From the cell containing the given text, extract its center point as [X, Y] coordinate. 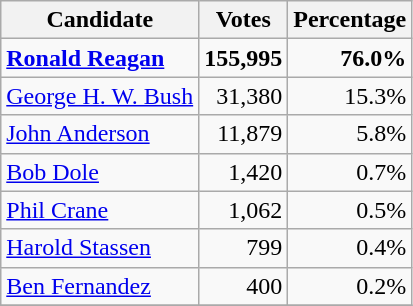
31,380 [244, 96]
0.5% [350, 210]
Bob Dole [100, 172]
15.3% [350, 96]
Candidate [100, 20]
Ronald Reagan [100, 58]
0.2% [350, 286]
George H. W. Bush [100, 96]
0.7% [350, 172]
Ben Fernandez [100, 286]
Phil Crane [100, 210]
799 [244, 248]
Votes [244, 20]
John Anderson [100, 134]
5.8% [350, 134]
11,879 [244, 134]
Harold Stassen [100, 248]
76.0% [350, 58]
1,420 [244, 172]
Percentage [350, 20]
1,062 [244, 210]
0.4% [350, 248]
155,995 [244, 58]
400 [244, 286]
